Pinpoint the cell where the given text exists, returning its [X, Y] midpoint coordinate. 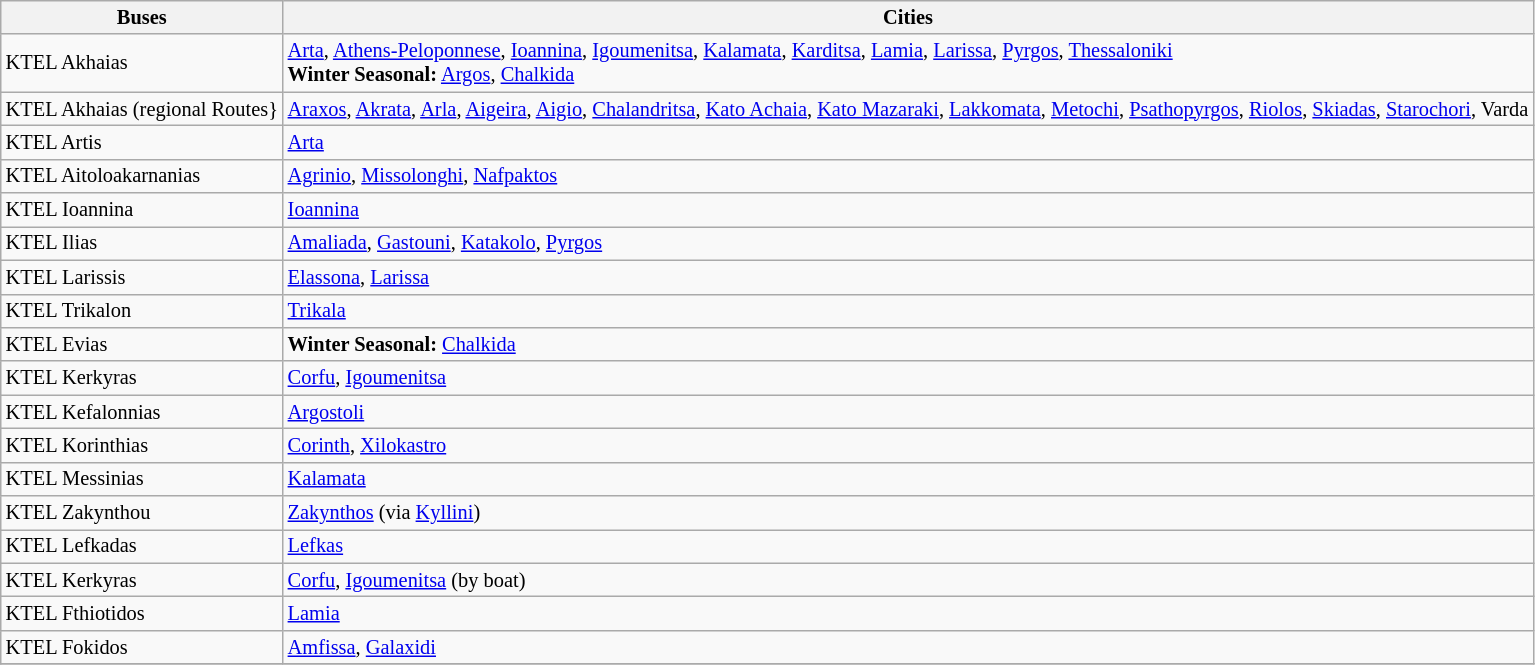
Corfu, Igoumenitsa [908, 378]
Agrinio, Missolonghi, Nafpaktos [908, 176]
Amfissa, Galaxidi [908, 647]
Zakynthos (via Kyllini) [908, 513]
Elassona, Larissa [908, 277]
KTEL Fthiotidos [142, 613]
KTEL Akhaias (regional Routes} [142, 109]
KTEL Kefalonnias [142, 412]
Arta [908, 142]
KTEL Fokidos [142, 647]
KTEL Zakynthou [142, 513]
KTEL Korinthias [142, 445]
Lefkas [908, 546]
KTEL Trikalon [142, 311]
Trikala [908, 311]
Kalamata [908, 479]
Corfu, Igoumenitsa (by boat) [908, 580]
Corinth, Xilokastro [908, 445]
KTEL Akhaias [142, 63]
KTEL Artis [142, 142]
KTEL Lefkadas [142, 546]
KTEL Messinias [142, 479]
Argostoli [908, 412]
KTEL Larissis [142, 277]
Cities [908, 17]
KTEL Aitoloakarnanias [142, 176]
Araxos, Akrata, Arla, Aigeira, Aigio, Chalandritsa, Kato Achaia, Kato Mazaraki, Lakkomata, Metochi, Psathopyrgos, Riolos, Skiadas, Starochori, Varda [908, 109]
KTEL Ilias [142, 243]
Buses [142, 17]
Amaliada, Gastouni, Katakolo, Pyrgos [908, 243]
Winter Seasonal: Chalkida [908, 344]
KTEL Ioannina [142, 210]
Ioannina [908, 210]
Lamia [908, 613]
KTEL Evias [142, 344]
Arta, Athens-Peloponnese, Ioannina, Igoumenitsa, Kalamata, Karditsa, Lamia, Larissa, Pyrgos, Thessaloniki Winter Seasonal: Argos, Chalkida [908, 63]
